Detect which cell encompasses the target text, then output its (x, y) center coordinate. 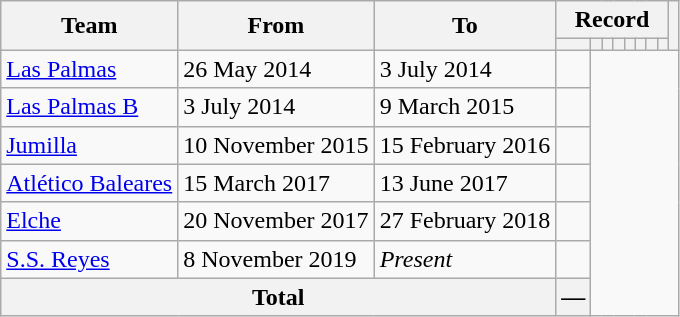
9 March 2015 (465, 107)
Total (278, 297)
To (465, 26)
S.S. Reyes (90, 259)
20 November 2017 (276, 221)
Record (612, 20)
Team (90, 26)
Las Palmas (90, 69)
— (574, 297)
Atlético Baleares (90, 183)
26 May 2014 (276, 69)
8 November 2019 (276, 259)
15 March 2017 (276, 183)
27 February 2018 (465, 221)
13 June 2017 (465, 183)
15 February 2016 (465, 145)
Present (465, 259)
Jumilla (90, 145)
Las Palmas B (90, 107)
Elche (90, 221)
From (276, 26)
10 November 2015 (276, 145)
